Output the (x, y) coordinate of the center of the cell containing the given text.  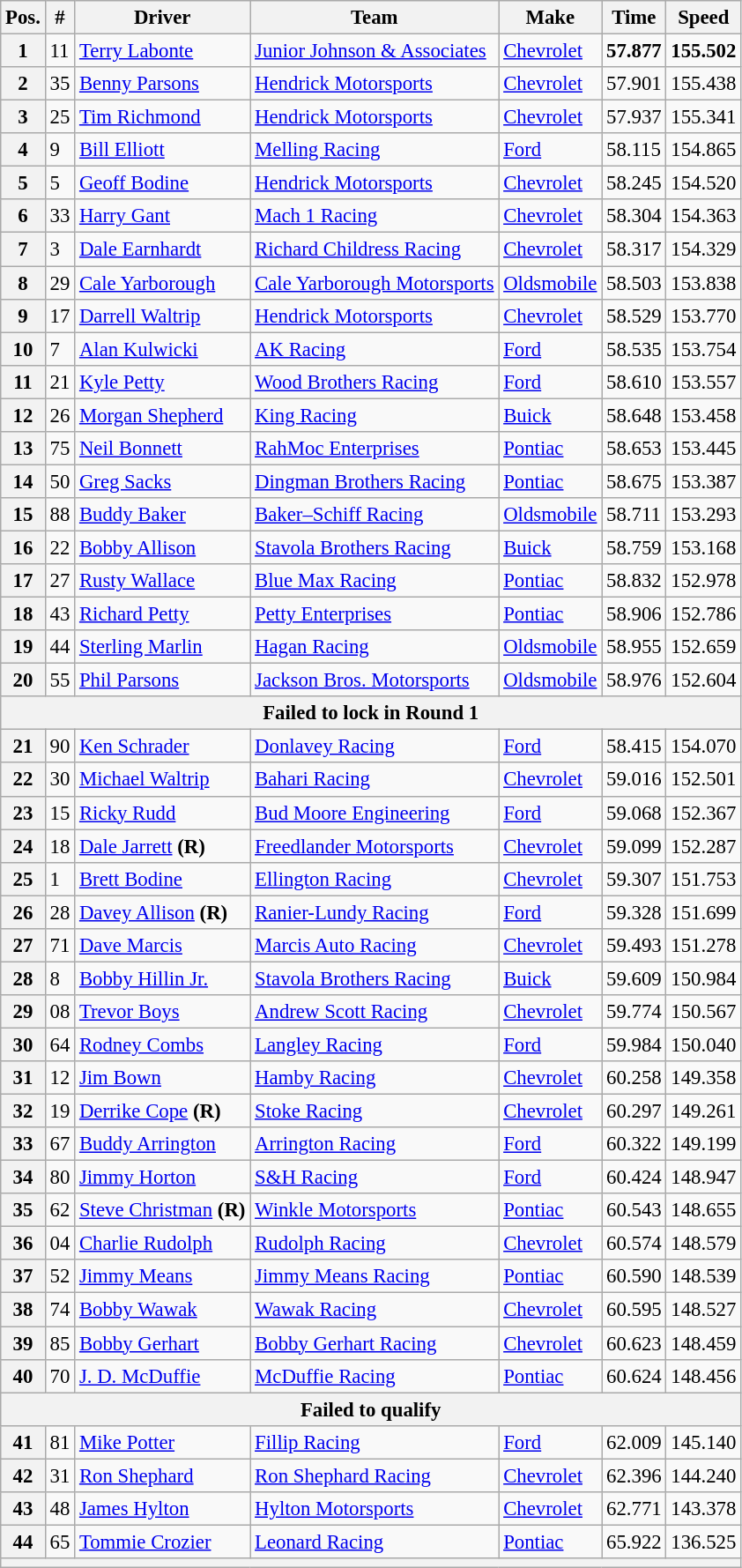
58.415 (634, 747)
67 (60, 1144)
154.520 (703, 183)
24 (23, 846)
Mach 1 Racing (375, 216)
148.947 (703, 1178)
Freedlander Motorsports (375, 846)
59.774 (634, 1012)
153.754 (703, 349)
58.535 (634, 349)
58.906 (634, 614)
143.378 (703, 1509)
150.567 (703, 1012)
58.503 (634, 283)
153.838 (703, 283)
152.659 (703, 647)
Derrike Cope (R) (162, 1111)
Jimmy Means (162, 1277)
62.396 (634, 1475)
Andrew Scott Racing (375, 1012)
70 (60, 1376)
Brett Bodine (162, 879)
Hagan Racing (375, 647)
155.438 (703, 84)
Petty Enterprises (375, 614)
Jim Bown (162, 1078)
Hylton Motorsports (375, 1509)
48 (60, 1509)
Dingman Brothers Racing (375, 481)
10 (23, 349)
150.984 (703, 978)
58.675 (634, 481)
152.287 (703, 846)
58.653 (634, 449)
57.901 (634, 84)
Melling Racing (375, 150)
Wood Brothers Racing (375, 382)
148.456 (703, 1376)
153.458 (703, 415)
58.245 (634, 183)
Sterling Marlin (162, 647)
Steve Christman (R) (162, 1210)
13 (23, 449)
Bobby Wawak (162, 1310)
41 (23, 1442)
39 (23, 1343)
57.877 (634, 51)
Winkle Motorsports (375, 1210)
6 (23, 216)
81 (60, 1442)
85 (60, 1343)
152.604 (703, 680)
Fillip Racing (375, 1442)
Ron Shephard Racing (375, 1475)
08 (60, 1012)
58.648 (634, 415)
153.445 (703, 449)
58.976 (634, 680)
Jackson Bros. Motorsports (375, 680)
Ricky Rudd (162, 813)
Harry Gant (162, 216)
J. D. McDuffie (162, 1376)
Morgan Shepherd (162, 415)
153.168 (703, 547)
60.543 (634, 1210)
62.771 (634, 1509)
Dale Earnhardt (162, 249)
136.525 (703, 1542)
Bud Moore Engineering (375, 813)
60.424 (634, 1178)
Tommie Crozier (162, 1542)
59.328 (634, 912)
154.329 (703, 249)
65 (60, 1542)
155.502 (703, 51)
65.922 (634, 1542)
80 (60, 1178)
148.579 (703, 1244)
Speed (703, 18)
Richard Childress Racing (375, 249)
57.937 (634, 117)
148.539 (703, 1277)
Stoke Racing (375, 1111)
71 (60, 946)
04 (60, 1244)
149.261 (703, 1111)
16 (23, 547)
2 (23, 84)
153.293 (703, 515)
Neil Bonnett (162, 449)
40 (23, 1376)
Buddy Baker (162, 515)
55 (60, 680)
Charlie Rudolph (162, 1244)
59.493 (634, 946)
58.317 (634, 249)
Darrell Waltrip (162, 316)
Make (550, 18)
154.070 (703, 747)
Cale Yarborough Motorsports (375, 283)
148.459 (703, 1343)
154.363 (703, 216)
144.240 (703, 1475)
Jimmy Means Racing (375, 1277)
74 (60, 1310)
58.711 (634, 515)
153.557 (703, 382)
Mike Potter (162, 1442)
58.759 (634, 547)
38 (23, 1310)
152.501 (703, 780)
37 (23, 1277)
# (60, 18)
59.068 (634, 813)
Buddy Arrington (162, 1144)
Baker–Schiff Racing (375, 515)
Bobby Hillin Jr. (162, 978)
152.978 (703, 581)
Junior Johnson & Associates (375, 51)
90 (60, 747)
60.595 (634, 1310)
Trevor Boys (162, 1012)
Ellington Racing (375, 879)
59.609 (634, 978)
Rodney Combs (162, 1044)
42 (23, 1475)
153.770 (703, 316)
Blue Max Racing (375, 581)
Leonard Racing (375, 1542)
154.865 (703, 150)
King Racing (375, 415)
4 (23, 150)
Driver (162, 18)
Kyle Petty (162, 382)
Cale Yarborough (162, 283)
Phil Parsons (162, 680)
148.527 (703, 1310)
150.040 (703, 1044)
Tim Richmond (162, 117)
145.140 (703, 1442)
AK Racing (375, 349)
153.387 (703, 481)
148.655 (703, 1210)
Time (634, 18)
Failed to lock in Round 1 (371, 713)
Team (375, 18)
151.278 (703, 946)
Jimmy Horton (162, 1178)
88 (60, 515)
58.304 (634, 216)
Richard Petty (162, 614)
58.955 (634, 647)
Dave Marcis (162, 946)
60.590 (634, 1277)
Geoff Bodine (162, 183)
Donlavey Racing (375, 747)
Rusty Wallace (162, 581)
Bobby Allison (162, 547)
149.199 (703, 1144)
Terry Labonte (162, 51)
32 (23, 1111)
52 (60, 1277)
60.574 (634, 1244)
Ken Schrader (162, 747)
McDuffie Racing (375, 1376)
Failed to qualify (371, 1409)
62.009 (634, 1442)
75 (60, 449)
155.341 (703, 117)
James Hylton (162, 1509)
58.115 (634, 150)
58.610 (634, 382)
152.786 (703, 614)
Dale Jarrett (R) (162, 846)
Bahari Racing (375, 780)
14 (23, 481)
Michael Waltrip (162, 780)
Benny Parsons (162, 84)
50 (60, 481)
Pos. (23, 18)
149.358 (703, 1078)
Wawak Racing (375, 1310)
151.753 (703, 879)
Bobby Gerhart (162, 1343)
34 (23, 1178)
Rudolph Racing (375, 1244)
59.307 (634, 879)
Alan Kulwicki (162, 349)
60.258 (634, 1078)
60.624 (634, 1376)
58.832 (634, 581)
62 (60, 1210)
Hamby Racing (375, 1078)
60.322 (634, 1144)
RahMoc Enterprises (375, 449)
Bobby Gerhart Racing (375, 1343)
Ron Shephard (162, 1475)
59.984 (634, 1044)
Marcis Auto Racing (375, 946)
36 (23, 1244)
60.623 (634, 1343)
58.529 (634, 316)
Arrington Racing (375, 1144)
152.367 (703, 813)
64 (60, 1044)
59.099 (634, 846)
60.297 (634, 1111)
Greg Sacks (162, 481)
Langley Racing (375, 1044)
23 (23, 813)
S&H Racing (375, 1178)
20 (23, 680)
Ranier-Lundy Racing (375, 912)
Davey Allison (R) (162, 912)
Bill Elliott (162, 150)
59.016 (634, 780)
151.699 (703, 912)
